Determine the (X, Y) coordinate at the center of the cell enclosing the given text.  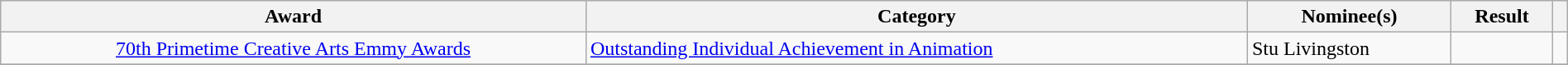
Stu Livingston (1349, 48)
70th Primetime Creative Arts Emmy Awards (294, 48)
Category (916, 17)
Nominee(s) (1349, 17)
Outstanding Individual Achievement in Animation (916, 48)
Award (294, 17)
Result (1502, 17)
